For the text-containing cell, return its midpoint in (X, Y) coordinate format. 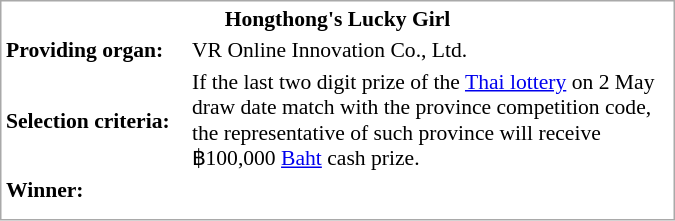
Hongthong's Lucky Girl (337, 18)
Providing organ: (96, 50)
Winner: (96, 190)
Selection criteria: (96, 120)
VR Online Innovation Co., Ltd. (430, 50)
